Scan for the cell matching the given text and deliver its (x, y) coordinate at center. 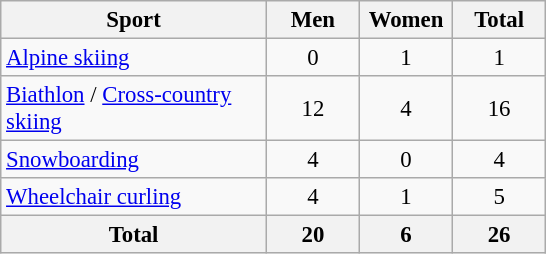
12 (312, 108)
26 (500, 235)
6 (406, 235)
Wheelchair curling (134, 197)
20 (312, 235)
Biathlon / Cross-country skiing (134, 108)
Women (406, 20)
Snowboarding (134, 160)
5 (500, 197)
Men (312, 20)
Sport (134, 20)
16 (500, 108)
Alpine skiing (134, 58)
